Determine the (X, Y) coordinate at the center of the cell enclosing the given text.  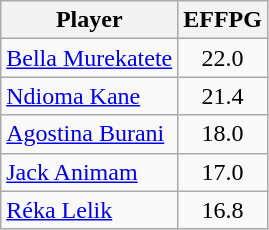
Ndioma Kane (90, 96)
17.0 (223, 172)
Player (90, 20)
Bella Murekatete (90, 58)
16.8 (223, 210)
Jack Animam (90, 172)
Agostina Burani (90, 134)
Réka Lelik (90, 210)
EFFPG (223, 20)
22.0 (223, 58)
21.4 (223, 96)
18.0 (223, 134)
